Return [X, Y] of the center of cell containing provided text 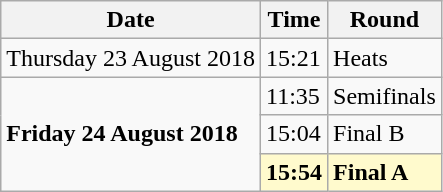
Round [385, 20]
Final A [385, 172]
Time [294, 20]
Friday 24 August 2018 [131, 134]
11:35 [294, 96]
Semifinals [385, 96]
Heats [385, 58]
Final B [385, 134]
Date [131, 20]
15:21 [294, 58]
Thursday 23 August 2018 [131, 58]
15:04 [294, 134]
15:54 [294, 172]
